Provide the [x, y] coordinate of the cell's center where the given text is located.  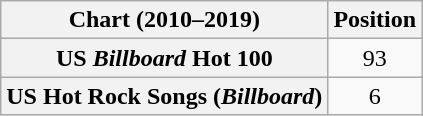
6 [375, 96]
US Billboard Hot 100 [164, 58]
Chart (2010–2019) [164, 20]
US Hot Rock Songs (Billboard) [164, 96]
93 [375, 58]
Position [375, 20]
